Detect which cell encompasses the target text, then output its (x, y) center coordinate. 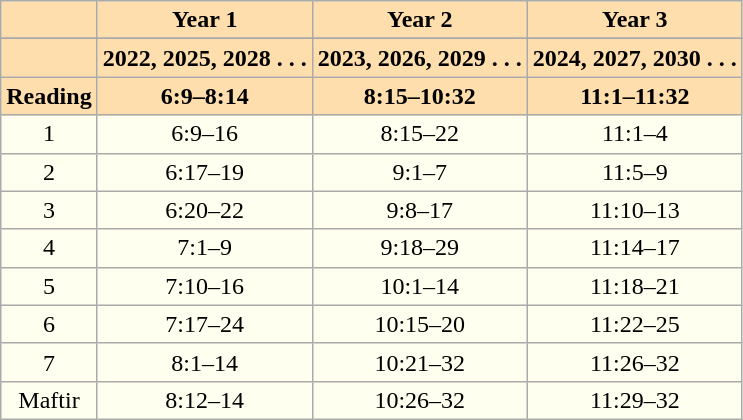
6:9–16 (204, 134)
6:9–8:14 (204, 96)
2024, 2027, 2030 . . . (634, 58)
7:10–16 (204, 286)
11:29–32 (634, 400)
8:15–10:32 (420, 96)
5 (49, 286)
3 (49, 210)
2022, 2025, 2028 . . . (204, 58)
2023, 2026, 2029 . . . (420, 58)
7:1–9 (204, 248)
10:15–20 (420, 324)
4 (49, 248)
Maftir (49, 400)
6 (49, 324)
10:21–32 (420, 362)
11:5–9 (634, 172)
1 (49, 134)
11:1–11:32 (634, 96)
11:18–21 (634, 286)
Year 2 (420, 20)
11:14–17 (634, 248)
11:10–13 (634, 210)
Year 1 (204, 20)
8:1–14 (204, 362)
11:1–4 (634, 134)
2 (49, 172)
11:22–25 (634, 324)
Year 3 (634, 20)
9:18–29 (420, 248)
10:1–14 (420, 286)
9:8–17 (420, 210)
9:1–7 (420, 172)
11:26–32 (634, 362)
7 (49, 362)
7:17–24 (204, 324)
6:20–22 (204, 210)
Reading (49, 96)
6:17–19 (204, 172)
10:26–32 (420, 400)
8:15–22 (420, 134)
8:12–14 (204, 400)
